Output the [x, y] coordinate of the center of the cell containing the given text.  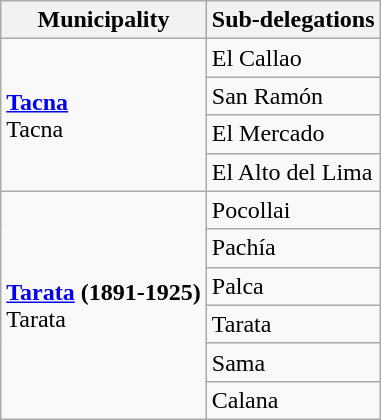
El Callao [293, 58]
Pocollai [293, 210]
Palca [293, 286]
San Ramón [293, 96]
Tarata (1891-1925)Tarata [104, 305]
El Alto del Lima [293, 172]
Sama [293, 362]
El Mercado [293, 134]
TacnaTacna [104, 115]
Municipality [104, 20]
Tarata [293, 324]
Calana [293, 400]
Sub-delegations [293, 20]
Pachía [293, 248]
